Extract the [X, Y] coordinate from the center of the cell holding the provided text.  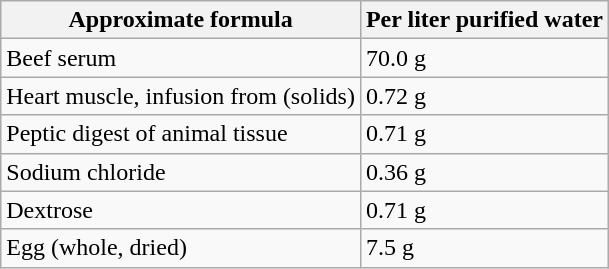
Peptic digest of animal tissue [181, 134]
Heart muscle, infusion from (solids) [181, 96]
0.72 g [484, 96]
Per liter purified water [484, 20]
7.5 g [484, 248]
0.36 g [484, 172]
Sodium chloride [181, 172]
Beef serum [181, 58]
Dextrose [181, 210]
Approximate formula [181, 20]
Egg (whole, dried) [181, 248]
70.0 g [484, 58]
